Provide the [X, Y] coordinate of the cell's center where the given text is located.  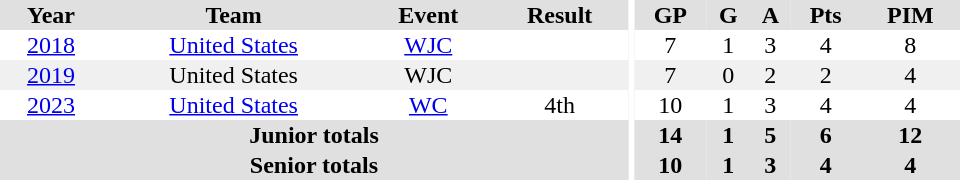
12 [910, 135]
6 [826, 135]
Event [428, 15]
Pts [826, 15]
5 [770, 135]
2023 [51, 105]
0 [728, 75]
WC [428, 105]
Team [234, 15]
PIM [910, 15]
Result [560, 15]
Year [51, 15]
G [728, 15]
Senior totals [314, 165]
GP [670, 15]
8 [910, 45]
2018 [51, 45]
4th [560, 105]
14 [670, 135]
2019 [51, 75]
A [770, 15]
Junior totals [314, 135]
